Capture the cell that displays the provided text and extract its [x, y] central coordinate. 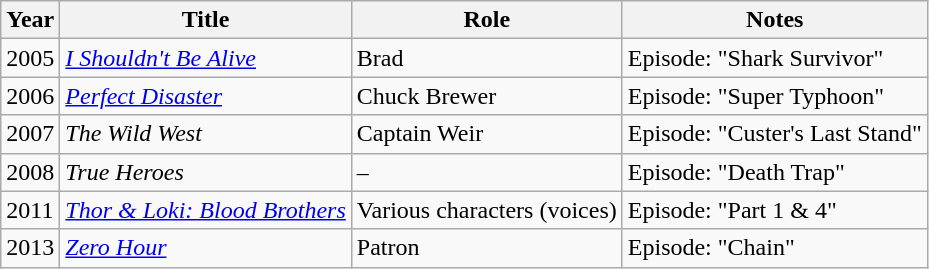
Year [30, 20]
2006 [30, 96]
2011 [30, 210]
Episode: "Death Trap" [774, 172]
Brad [486, 58]
I Shouldn't Be Alive [206, 58]
Chuck Brewer [486, 96]
– [486, 172]
Role [486, 20]
Perfect Disaster [206, 96]
Notes [774, 20]
Thor & Loki: Blood Brothers [206, 210]
2007 [30, 134]
2005 [30, 58]
Captain Weir [486, 134]
Episode: "Super Typhoon" [774, 96]
Patron [486, 248]
The Wild West [206, 134]
Zero Hour [206, 248]
True Heroes [206, 172]
Title [206, 20]
Episode: "Part 1 & 4" [774, 210]
Episode: "Shark Survivor" [774, 58]
2013 [30, 248]
2008 [30, 172]
Various characters (voices) [486, 210]
Episode: "Chain" [774, 248]
Episode: "Custer's Last Stand" [774, 134]
